For the text-containing cell, return its midpoint in (x, y) coordinate format. 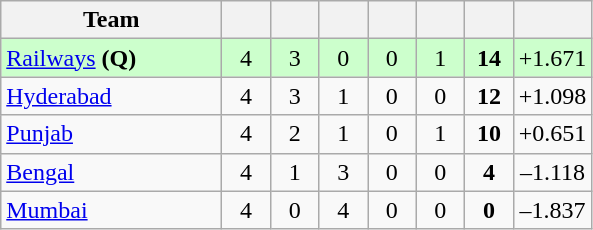
+1.098 (552, 96)
+1.671 (552, 58)
Team (112, 20)
14 (490, 58)
2 (294, 134)
Hyderabad (112, 96)
–1.118 (552, 172)
Punjab (112, 134)
10 (490, 134)
Mumbai (112, 210)
+0.651 (552, 134)
Railways (Q) (112, 58)
–1.837 (552, 210)
12 (490, 96)
Bengal (112, 172)
